Capture the cell that displays the provided text and extract its (x, y) central coordinate. 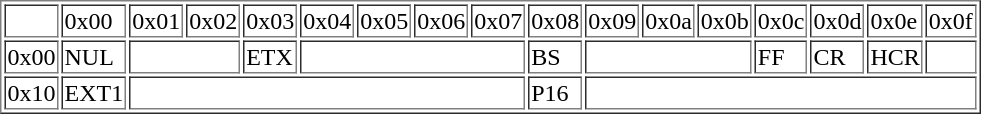
P16 (555, 92)
0x10 (31, 92)
BS (555, 56)
0x0b (725, 20)
0x0d (837, 20)
0x03 (270, 20)
FF (782, 56)
ETX (270, 56)
0x07 (498, 20)
0x0f (951, 20)
HCR (894, 56)
0x09 (612, 20)
0x0a (668, 20)
EXT1 (94, 92)
0x08 (555, 20)
0x0e (894, 20)
0x01 (156, 20)
0x0c (782, 20)
0x02 (213, 20)
CR (837, 56)
0x04 (327, 20)
0x05 (384, 20)
NUL (94, 56)
0x06 (441, 20)
